Search for the cell housing the specified text and yield its (X, Y) center coordinate. 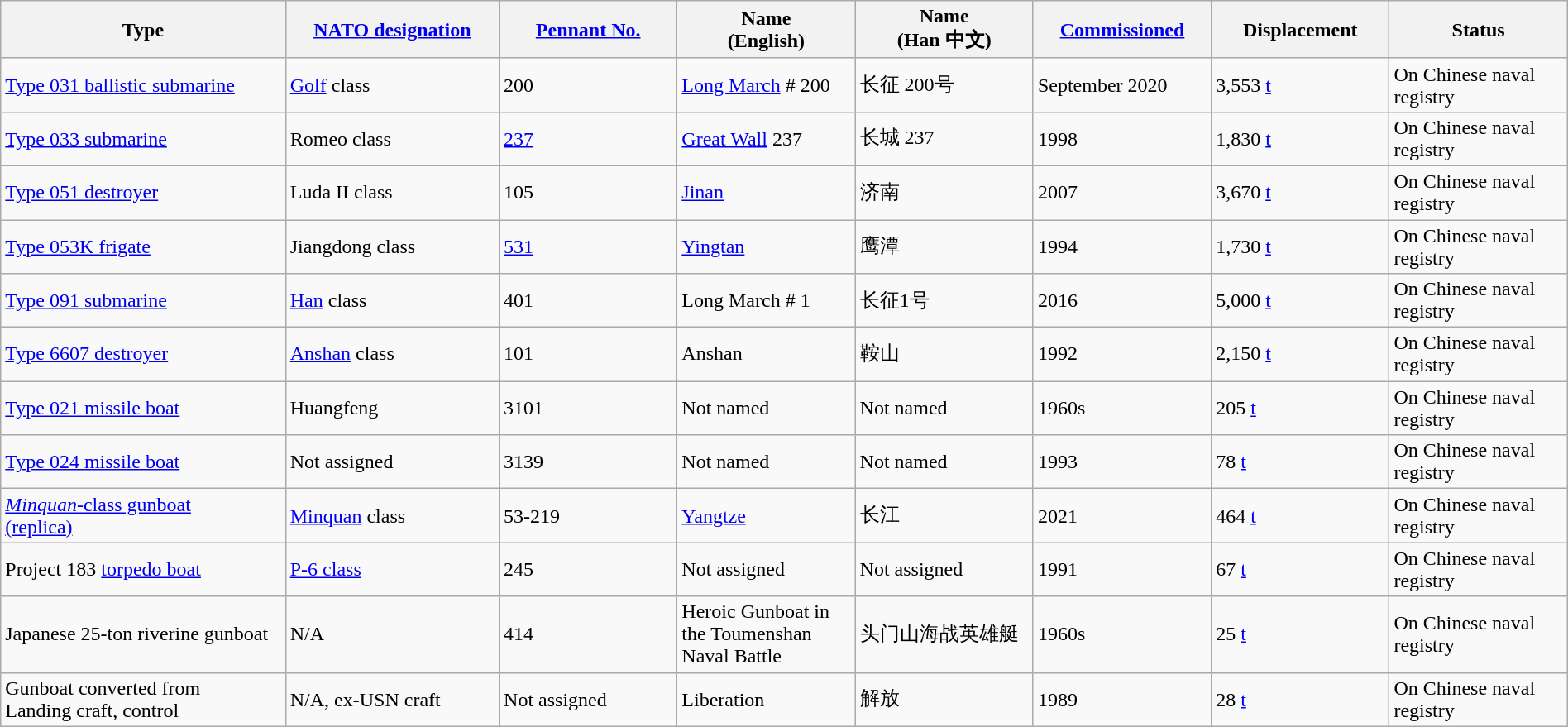
Jinan (766, 192)
101 (589, 354)
N/A (392, 634)
28 t (1300, 700)
1,730 t (1300, 246)
105 (589, 192)
Japanese 25-ton riverine gunboat (143, 634)
Type 024 missile boat (143, 462)
Han class (392, 301)
Minquan-class gunboat(replica) (143, 516)
1989 (1121, 700)
长征 200号 (944, 84)
Type 033 submarine (143, 139)
Long March # 200 (766, 84)
Jiangdong class (392, 246)
解放 (944, 700)
200 (589, 84)
78 t (1300, 462)
长城 237 (944, 139)
464 t (1300, 516)
237 (589, 139)
Commissioned (1121, 30)
Type 051 destroyer (143, 192)
头门山海战英雄艇 (944, 634)
Anshan class (392, 354)
Heroic Gunboat in the Toumenshan Naval Battle (766, 634)
53-219 (589, 516)
414 (589, 634)
67 t (1300, 569)
245 (589, 569)
5,000 t (1300, 301)
Great Wall 237 (766, 139)
鹰潭 (944, 246)
Type 021 missile boat (143, 409)
3,553 t (1300, 84)
Type 053K frigate (143, 246)
Status (1479, 30)
401 (589, 301)
Type 6607 destroyer (143, 354)
Long March # 1 (766, 301)
Project 183 torpedo boat (143, 569)
Luda II class (392, 192)
Type 091 submarine (143, 301)
Name(Han 中文) (944, 30)
2016 (1121, 301)
2007 (1121, 192)
NATO designation (392, 30)
Romeo class (392, 139)
3101 (589, 409)
25 t (1300, 634)
长江 (944, 516)
Type (143, 30)
Name(English) (766, 30)
Golf class (392, 84)
Huangfeng (392, 409)
3139 (589, 462)
3,670 t (1300, 192)
1998 (1121, 139)
Gunboat converted fromLanding craft, control (143, 700)
Pennant No. (589, 30)
Minquan class (392, 516)
1992 (1121, 354)
Liberation (766, 700)
205 t (1300, 409)
1994 (1121, 246)
Type 031 ballistic submarine (143, 84)
Yangtze (766, 516)
Anshan (766, 354)
Yingtan (766, 246)
长征1号 (944, 301)
鞍山 (944, 354)
2021 (1121, 516)
济南 (944, 192)
P-6 class (392, 569)
1991 (1121, 569)
531 (589, 246)
1993 (1121, 462)
1,830 t (1300, 139)
N/A, ex-USN craft (392, 700)
Displacement (1300, 30)
September 2020 (1121, 84)
2,150 t (1300, 354)
